Return [X, Y] of the center of cell containing provided text 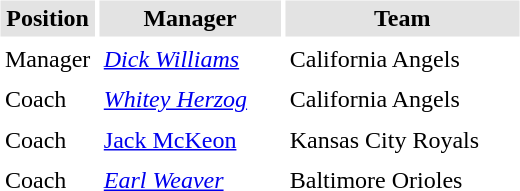
Position [47, 18]
Jack McKeon [190, 140]
Dick Williams [190, 59]
Whitey Herzog [190, 100]
Kansas City Royals [402, 140]
Team [402, 18]
